Detect which cell encompasses the target text, then output its (x, y) center coordinate. 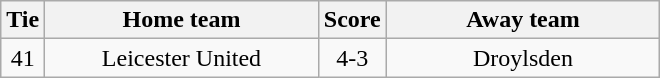
Leicester United (182, 58)
Droylsden (523, 58)
4-3 (352, 58)
Away team (523, 20)
Home team (182, 20)
Score (352, 20)
Tie (23, 20)
41 (23, 58)
